Determine the [X, Y] coordinate at the center of the cell enclosing the given text.  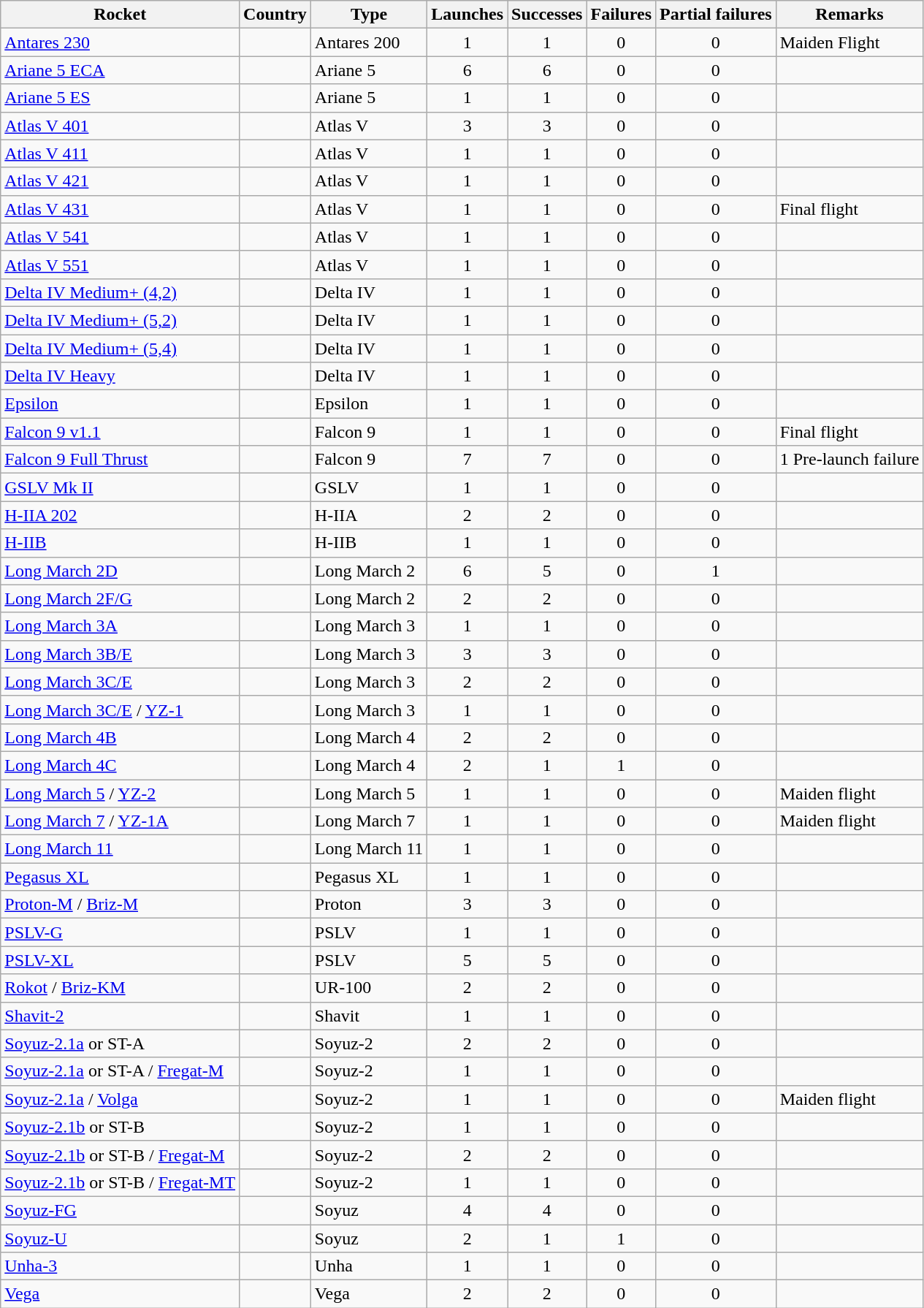
Delta IV Medium+ (5,4) [120, 349]
Soyuz-2.1b or ST-B / Fregat-MT [120, 1182]
Atlas V 421 [120, 181]
Long March 2D [120, 571]
Successes [547, 15]
Soyuz-2.1a / Volga [120, 1099]
Partial failures [716, 15]
Long March 7 [368, 821]
Soyuz-U [120, 1239]
Shavit-2 [120, 1016]
Delta IV Medium+ (4,2) [120, 292]
Remarks [849, 15]
Atlas V 551 [120, 265]
Long March 3B/E [120, 654]
Type [368, 15]
H-IIA [368, 515]
GSLV [368, 487]
Failures [621, 15]
Ariane 5 ES [120, 98]
Soyuz-2.1b or ST-B [120, 1127]
Long March 7 / YZ-1A [120, 821]
Antares 230 [120, 42]
Atlas V 431 [120, 209]
Long March 3C/E [120, 682]
UR-100 [368, 988]
Soyuz-2.1b or ST-B / Fregat-M [120, 1155]
Antares 200 [368, 42]
Long March 4C [120, 765]
Long March 3A [120, 626]
Proton-M / Briz-M [120, 905]
Unha [368, 1266]
Unha-3 [120, 1266]
Soyuz-FG [120, 1210]
GSLV Mk II [120, 487]
Ariane 5 ECA [120, 70]
Delta IV Medium+ (5,2) [120, 320]
H-IIA 202 [120, 515]
Atlas V 401 [120, 126]
PSLV-G [120, 932]
PSLV-XL [120, 960]
Rokot / Briz-KM [120, 988]
Falcon 9 v1.1 [120, 432]
Delta IV Heavy [120, 376]
Launches [467, 15]
Soyuz-2.1a or ST-A [120, 1043]
1 Pre-launch failure [849, 460]
Long March 2F/G [120, 598]
Soyuz-2.1a or ST-A / Fregat-M [120, 1071]
Long March 4B [120, 737]
Long March 3C/E / YZ-1 [120, 710]
Long March 5 / YZ-2 [120, 793]
Rocket [120, 15]
Long March 5 [368, 793]
Country [275, 15]
Falcon 9 Full Thrust [120, 460]
Atlas V 411 [120, 153]
Maiden Flight [849, 42]
Shavit [368, 1016]
Proton [368, 905]
Atlas V 541 [120, 237]
